Search for the cell housing the specified text and yield its [X, Y] center coordinate. 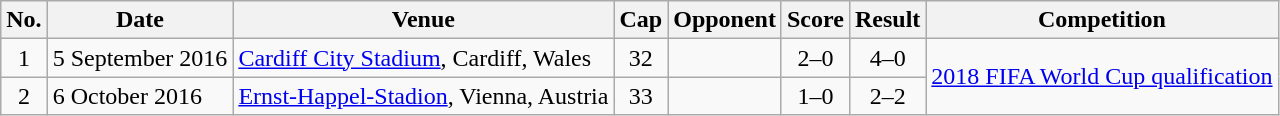
Date [140, 20]
Venue [424, 20]
No. [24, 20]
Ernst-Happel-Stadion, Vienna, Austria [424, 96]
1–0 [815, 96]
Cap [641, 20]
Score [815, 20]
33 [641, 96]
Result [887, 20]
1 [24, 58]
Competition [1102, 20]
2 [24, 96]
6 October 2016 [140, 96]
2–0 [815, 58]
2–2 [887, 96]
32 [641, 58]
2018 FIFA World Cup qualification [1102, 77]
Opponent [725, 20]
Cardiff City Stadium, Cardiff, Wales [424, 58]
4–0 [887, 58]
5 September 2016 [140, 58]
